For the text-containing cell, return its midpoint in (X, Y) coordinate format. 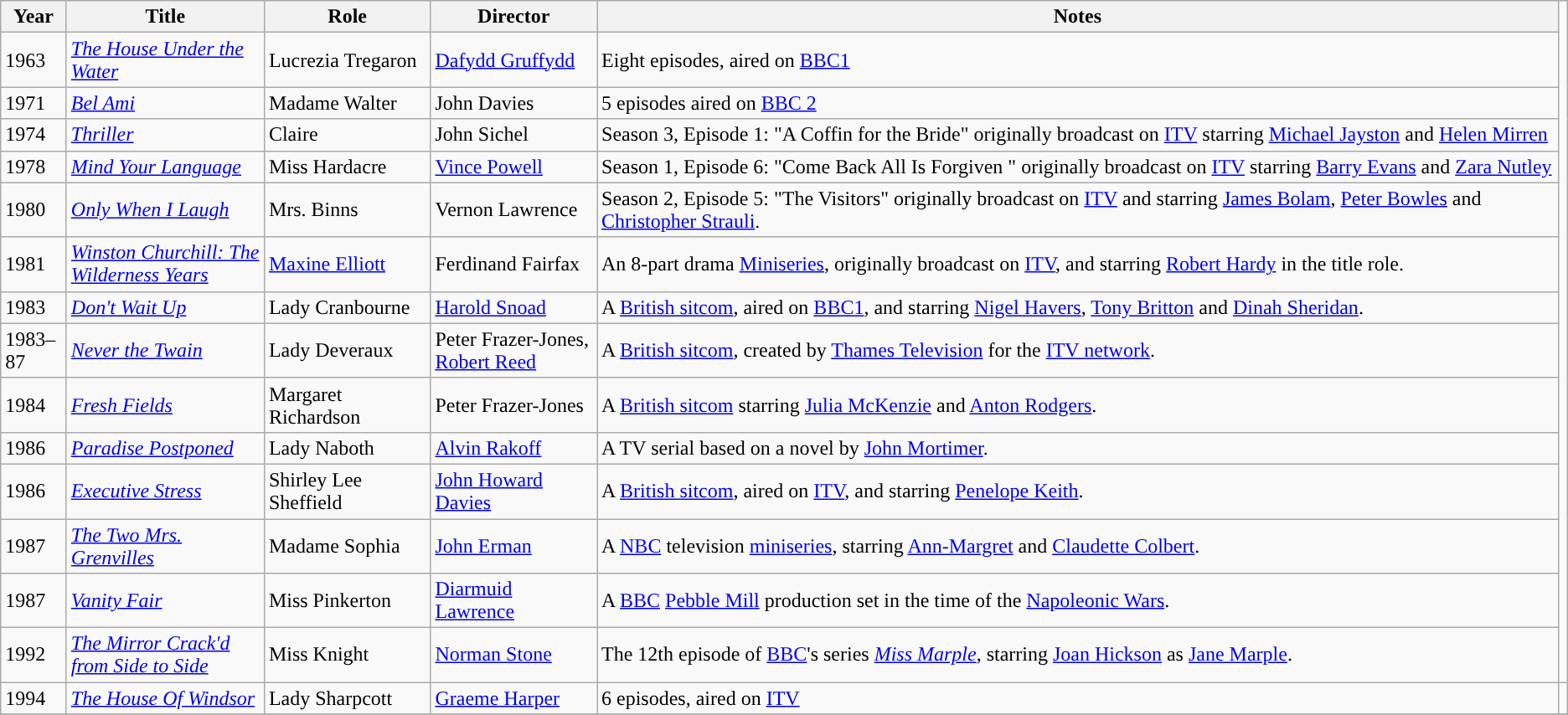
Never the Twain (165, 350)
An 8-part drama Miniseries, originally broadcast on ITV, and starring Robert Hardy in the title role. (1077, 265)
Margaret Richardson (347, 405)
1980 (34, 209)
Lady Cranbourne (347, 307)
Shirley Lee Sheffield (347, 491)
A British sitcom, aired on ITV, and starring Penelope Keith. (1077, 491)
1978 (34, 167)
A BBC Pebble Mill production set in the time of the Napoleonic Wars. (1077, 601)
Madame Sophia (347, 546)
Ferdinand Fairfax (514, 265)
Lady Sharpcott (347, 698)
Paradise Postponed (165, 448)
Peter Frazer-Jones, Robert Reed (514, 350)
The Mirror Crack'd from Side to Side (165, 655)
Lady Naboth (347, 448)
1974 (34, 135)
6 episodes, aired on ITV (1077, 698)
Dafydd Gruffydd (514, 60)
Vanity Fair (165, 601)
Claire (347, 135)
1992 (34, 655)
Season 3, Episode 1: "A Coffin for the Bride" originally broadcast on ITV starring Michael Jayston and Helen Mirren (1077, 135)
Winston Churchill: The Wilderness Years (165, 265)
Fresh Fields (165, 405)
Executive Stress (165, 491)
A British sitcom, created by Thames Television for the ITV network. (1077, 350)
Miss Hardacre (347, 167)
5 episodes aired on BBC 2 (1077, 103)
A British sitcom starring Julia McKenzie and Anton Rodgers. (1077, 405)
Title (165, 17)
Peter Frazer-Jones (514, 405)
John Davies (514, 103)
A British sitcom, aired on BBC1, and starring Nigel Havers, Tony Britton and Dinah Sheridan. (1077, 307)
1994 (34, 698)
1983–87 (34, 350)
Bel Ami (165, 103)
John Sichel (514, 135)
Mrs. Binns (347, 209)
Eight episodes, aired on BBC1 (1077, 60)
Maxine Elliott (347, 265)
Alvin Rakoff (514, 448)
Director (514, 17)
A TV serial based on a novel by John Mortimer. (1077, 448)
Diarmuid Lawrence (514, 601)
1971 (34, 103)
Graeme Harper (514, 698)
Miss Pinkerton (347, 601)
The House Of Windsor (165, 698)
Season 2, Episode 5: "The Visitors" originally broadcast on ITV and starring James Bolam, Peter Bowles and Christopher Strauli. (1077, 209)
1984 (34, 405)
1983 (34, 307)
Harold Snoad (514, 307)
John Erman (514, 546)
The House Under the Water (165, 60)
Thriller (165, 135)
Miss Knight (347, 655)
John Howard Davies (514, 491)
Lucrezia Tregaron (347, 60)
1981 (34, 265)
Season 1, Episode 6: "Come Back All Is Forgiven " originally broadcast on ITV starring Barry Evans and Zara Nutley (1077, 167)
Mind Your Language (165, 167)
Vince Powell (514, 167)
Only When I Laugh (165, 209)
Vernon Lawrence (514, 209)
1963 (34, 60)
Notes (1077, 17)
Role (347, 17)
Madame Walter (347, 103)
Norman Stone (514, 655)
Lady Deveraux (347, 350)
Year (34, 17)
The Two Mrs. Grenvilles (165, 546)
The 12th episode of BBC's series Miss Marple, starring Joan Hickson as Jane Marple. (1077, 655)
Don't Wait Up (165, 307)
A NBC television miniseries, starring Ann-Margret and Claudette Colbert. (1077, 546)
